Return [X, Y] of the center of cell containing provided text 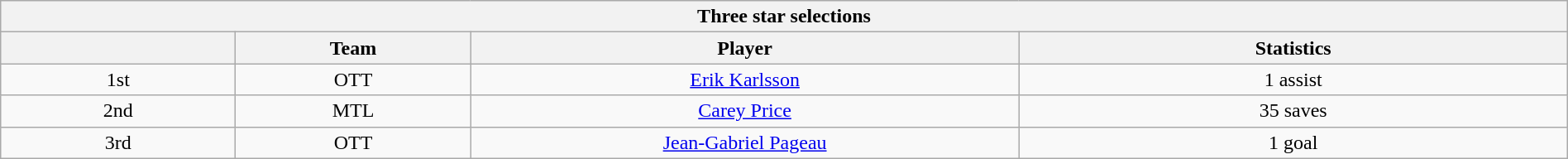
1st [118, 79]
3rd [118, 142]
Team [353, 48]
Jean-Gabriel Pageau [744, 142]
1 goal [1293, 142]
Statistics [1293, 48]
1 assist [1293, 79]
Player [744, 48]
2nd [118, 111]
MTL [353, 111]
Three star selections [784, 17]
Erik Karlsson [744, 79]
35 saves [1293, 111]
Carey Price [744, 111]
